From the cell containing the given text, extract its center point as [x, y] coordinate. 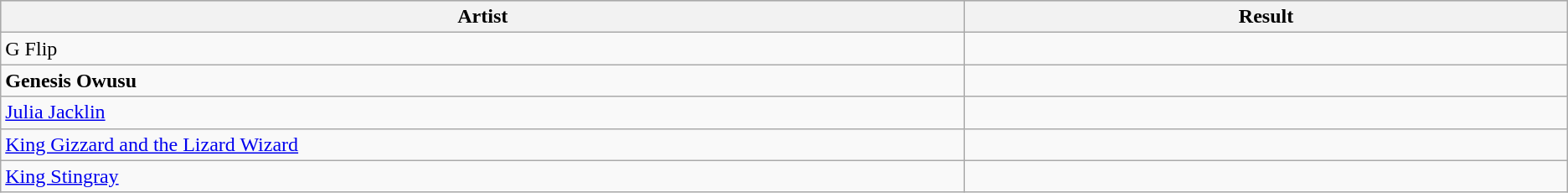
Result [1266, 17]
King Stingray [482, 176]
G Flip [482, 49]
Genesis Owusu [482, 81]
Artist [482, 17]
King Gizzard and the Lizard Wizard [482, 144]
Julia Jacklin [482, 112]
